Extract the (X, Y) coordinate from the center of the cell holding the provided text.  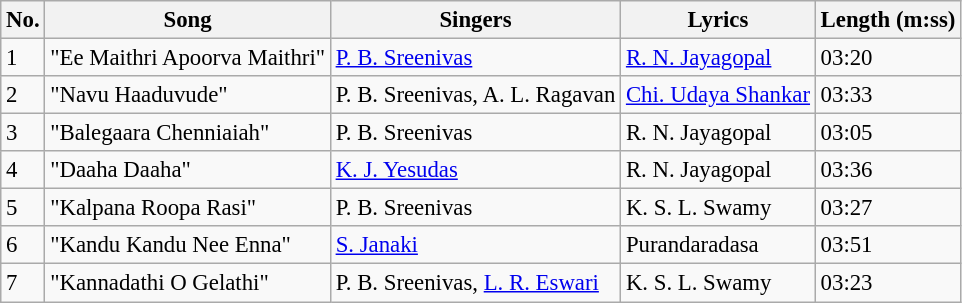
Chi. Udaya Shankar (718, 95)
Purandaradasa (718, 245)
Singers (475, 20)
"Balegaara Chenniaiah" (188, 133)
2 (23, 95)
03:27 (888, 208)
"Daaha Daaha" (188, 170)
"Navu Haaduvude" (188, 95)
"Kandu Kandu Nee Enna" (188, 245)
K. J. Yesudas (475, 170)
3 (23, 133)
1 (23, 58)
Song (188, 20)
No. (23, 20)
S. Janaki (475, 245)
"Ee Maithri Apoorva Maithri" (188, 58)
03:36 (888, 170)
4 (23, 170)
03:51 (888, 245)
03:23 (888, 283)
03:20 (888, 58)
Lyrics (718, 20)
03:05 (888, 133)
Length (m:ss) (888, 20)
P. B. Sreenivas, L. R. Eswari (475, 283)
03:33 (888, 95)
"Kalpana Roopa Rasi" (188, 208)
6 (23, 245)
7 (23, 283)
P. B. Sreenivas, A. L. Ragavan (475, 95)
"Kannadathi O Gelathi" (188, 283)
5 (23, 208)
